Scan for the cell matching the given text and deliver its [X, Y] coordinate at center. 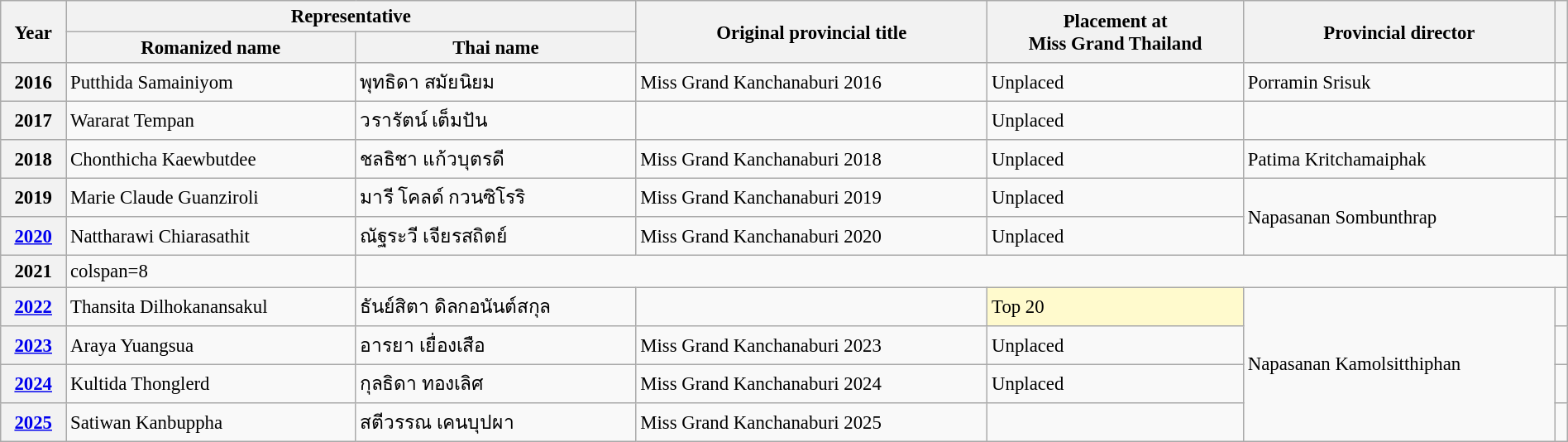
2019 [33, 199]
อารยา เยื่องเสือ [496, 344]
Porramin Srisuk [1399, 83]
Representative [351, 17]
ณัฐระวี เจียรสถิตย์ [496, 237]
พุทธิดา สมัยนิยม [496, 83]
ชลธิชา แก้วบุตรดี [496, 159]
Miss Grand Kanchanaburi 2025 [812, 422]
Thansita Dilhokanansakul [211, 306]
2018 [33, 159]
2020 [33, 237]
Patima Kritchamaiphak [1399, 159]
Year [33, 31]
กุลธิดา ทองเลิศ [496, 384]
Marie Claude Guanziroli [211, 199]
Provincial director [1399, 31]
Wararat Tempan [211, 121]
2022 [33, 306]
Napasanan Kamolsitthiphan [1399, 364]
Araya Yuangsua [211, 344]
Miss Grand Kanchanaburi 2024 [812, 384]
Miss Grand Kanchanaburi 2019 [812, 199]
2023 [33, 344]
มารี โคลด์ กวนซิโรริ [496, 199]
วรารัตน์ เต็มปัน [496, 121]
Satiwan Kanbuppha [211, 422]
Miss Grand Kanchanaburi 2018 [812, 159]
2024 [33, 384]
Putthida Samainiyom [211, 83]
Top 20 [1116, 306]
2017 [33, 121]
2021 [33, 271]
Kultida Thonglerd [211, 384]
Thai name [496, 48]
ธันย์สิตา ดิลกอนันต์สกุล [496, 306]
Placement atMiss Grand Thailand [1116, 31]
Napasanan Sombunthrap [1399, 217]
Romanized name [211, 48]
Original provincial title [812, 31]
Chonthicha Kaewbutdee [211, 159]
Miss Grand Kanchanaburi 2020 [812, 237]
colspan=8 [211, 271]
Miss Grand Kanchanaburi 2023 [812, 344]
Miss Grand Kanchanaburi 2016 [812, 83]
สตีวรรณ เคนบุปผา [496, 422]
2016 [33, 83]
2025 [33, 422]
Nattharawi Chiarasathit [211, 237]
